Search for the cell housing the specified text and yield its (x, y) center coordinate. 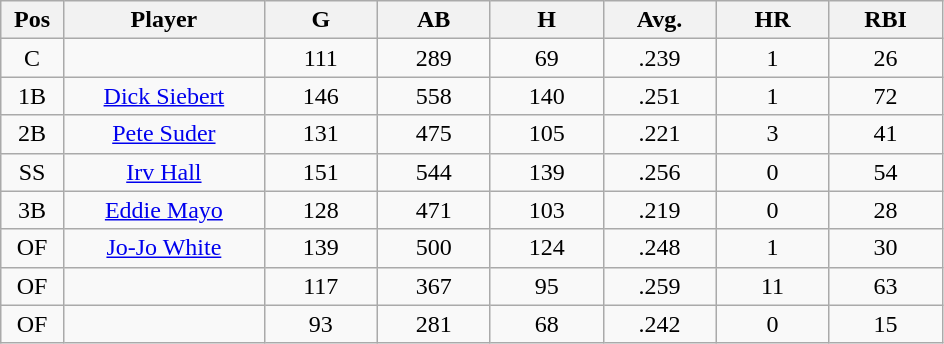
Pete Suder (164, 134)
Pos (32, 20)
Dick Siebert (164, 96)
Irv Hall (164, 172)
146 (320, 96)
28 (886, 210)
.239 (660, 58)
Player (164, 20)
544 (434, 172)
93 (320, 324)
72 (886, 96)
Avg. (660, 20)
SS (32, 172)
68 (546, 324)
G (320, 20)
111 (320, 58)
30 (886, 248)
124 (546, 248)
105 (546, 134)
AB (434, 20)
11 (772, 286)
H (546, 20)
151 (320, 172)
54 (886, 172)
C (32, 58)
2B (32, 134)
HR (772, 20)
475 (434, 134)
1B (32, 96)
63 (886, 286)
.219 (660, 210)
15 (886, 324)
95 (546, 286)
.256 (660, 172)
500 (434, 248)
128 (320, 210)
Eddie Mayo (164, 210)
.242 (660, 324)
117 (320, 286)
471 (434, 210)
3B (32, 210)
41 (886, 134)
69 (546, 58)
3 (772, 134)
26 (886, 58)
367 (434, 286)
289 (434, 58)
.221 (660, 134)
558 (434, 96)
.259 (660, 286)
.251 (660, 96)
103 (546, 210)
140 (546, 96)
281 (434, 324)
RBI (886, 20)
.248 (660, 248)
Jo-Jo White (164, 248)
131 (320, 134)
